Output the (x, y) coordinate of the center of the cell containing the given text.  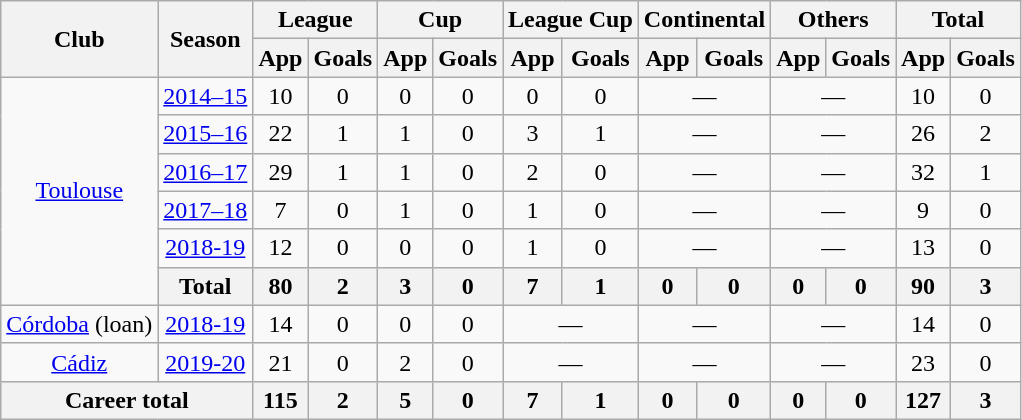
22 (280, 134)
2017–18 (206, 210)
115 (280, 400)
Season (206, 39)
Córdoba (loan) (80, 324)
80 (280, 286)
Toulouse (80, 191)
29 (280, 172)
Club (80, 39)
5 (406, 400)
26 (924, 134)
23 (924, 362)
League (316, 20)
Career total (127, 400)
127 (924, 400)
9 (924, 210)
2015–16 (206, 134)
League Cup (571, 20)
Cádiz (80, 362)
2016–17 (206, 172)
90 (924, 286)
12 (280, 248)
13 (924, 248)
Continental (704, 20)
Cup (440, 20)
32 (924, 172)
2019-20 (206, 362)
Others (834, 20)
2014–15 (206, 96)
21 (280, 362)
